From the cell containing the given text, extract its center point as (X, Y) coordinate. 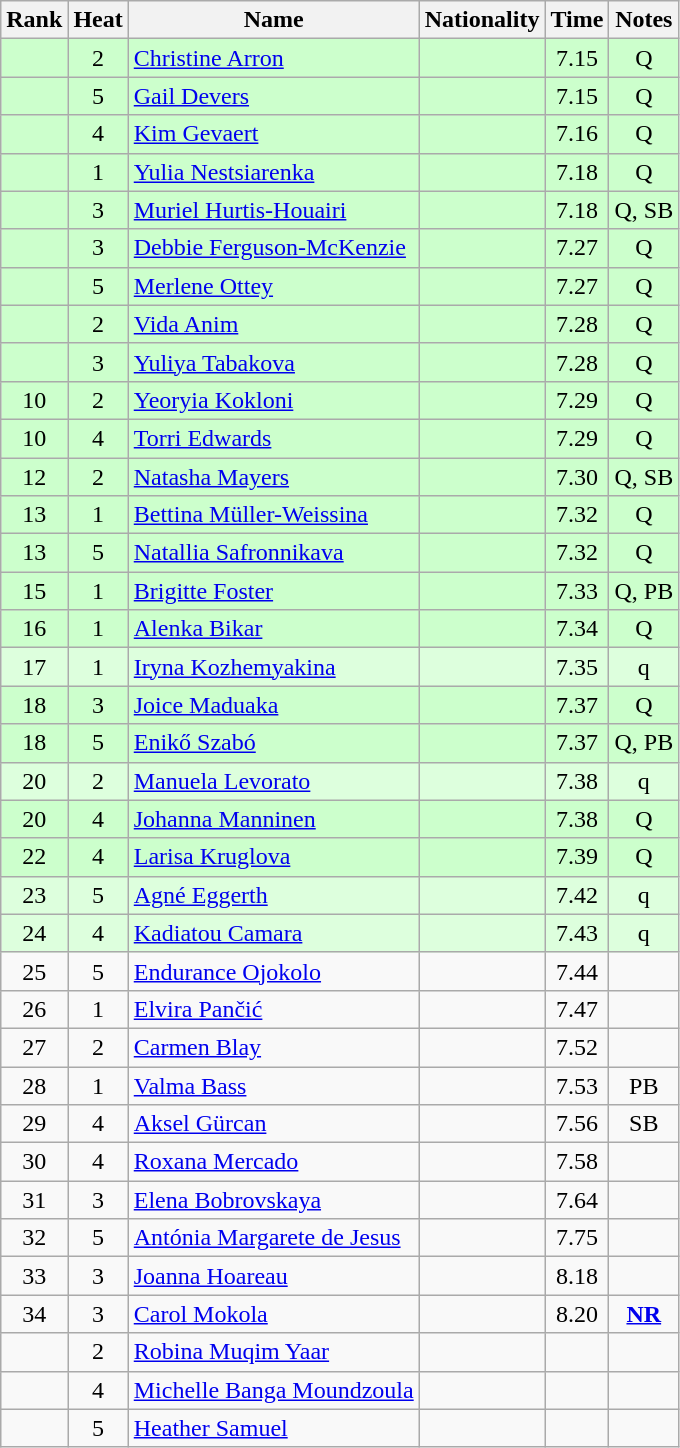
Valma Bass (274, 1085)
SB (644, 1124)
Vida Anim (274, 324)
Michelle Banga Moundzoula (274, 1390)
Iryna Kozhemyakina (274, 667)
Torri Edwards (274, 438)
Muriel Hurtis-Houairi (274, 210)
PB (644, 1085)
Time (577, 20)
7.42 (577, 895)
12 (34, 477)
7.75 (577, 1238)
7.34 (577, 629)
Kim Gevaert (274, 134)
16 (34, 629)
Name (274, 20)
7.47 (577, 1009)
Carmen Blay (274, 1047)
Joanna Hoareau (274, 1276)
Heat (98, 20)
Yeoryia Kokloni (274, 400)
15 (34, 591)
32 (34, 1238)
Yuliya Tabakova (274, 362)
7.52 (577, 1047)
17 (34, 667)
Natasha Mayers (274, 477)
29 (34, 1124)
7.39 (577, 857)
Natallia Safronnikava (274, 553)
Robina Muqim Yaar (274, 1352)
Johanna Manninen (274, 819)
33 (34, 1276)
7.33 (577, 591)
Antónia Margarete de Jesus (274, 1238)
Endurance Ojokolo (274, 971)
24 (34, 933)
Merlene Ottey (274, 286)
Heather Samuel (274, 1428)
27 (34, 1047)
Notes (644, 20)
22 (34, 857)
Debbie Ferguson-McKenzie (274, 248)
8.18 (577, 1276)
7.30 (577, 477)
Alenka Bikar (274, 629)
Joice Maduaka (274, 705)
Gail Devers (274, 96)
Kadiatou Camara (274, 933)
Nationality (482, 20)
Elvira Pančić (274, 1009)
7.58 (577, 1162)
7.44 (577, 971)
7.16 (577, 134)
Manuela Levorato (274, 781)
Bettina Müller-Weissina (274, 515)
7.43 (577, 933)
23 (34, 895)
Brigitte Foster (274, 591)
26 (34, 1009)
7.35 (577, 667)
7.56 (577, 1124)
30 (34, 1162)
Enikő Szabó (274, 743)
34 (34, 1314)
NR (644, 1314)
8.20 (577, 1314)
7.64 (577, 1200)
28 (34, 1085)
31 (34, 1200)
Carol Mokola (274, 1314)
Agné Eggerth (274, 895)
25 (34, 971)
Elena Bobrovskaya (274, 1200)
Larisa Kruglova (274, 857)
Roxana Mercado (274, 1162)
7.53 (577, 1085)
Aksel Gürcan (274, 1124)
Christine Arron (274, 58)
Rank (34, 20)
Yulia Nestsiarenka (274, 172)
